Return the [X, Y] coordinate for the center point of the cell that contains the specified text.  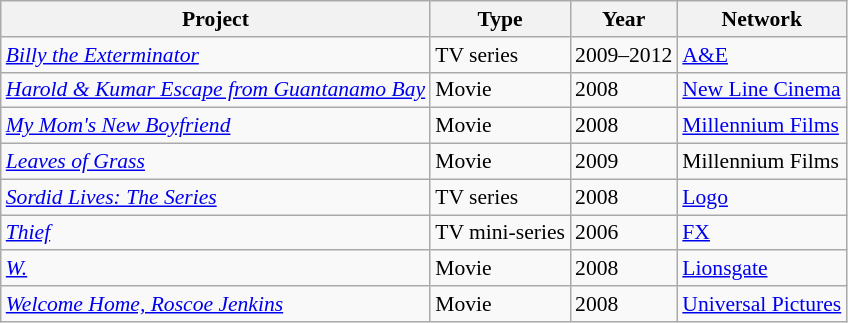
A&E [762, 55]
Universal Pictures [762, 304]
New Line Cinema [762, 90]
My Mom's New Boyfriend [216, 126]
Sordid Lives: The Series [216, 197]
Harold & Kumar Escape from Guantanamo Bay [216, 90]
Project [216, 19]
TV mini-series [500, 233]
Year [624, 19]
FX [762, 233]
2009 [624, 162]
2006 [624, 233]
Welcome Home, Roscoe Jenkins [216, 304]
Leaves of Grass [216, 162]
2009–2012 [624, 55]
Logo [762, 197]
Type [500, 19]
Lionsgate [762, 269]
Billy the Exterminator [216, 55]
Network [762, 19]
W. [216, 269]
Thief [216, 233]
